Return (x, y) of the center of cell containing provided text 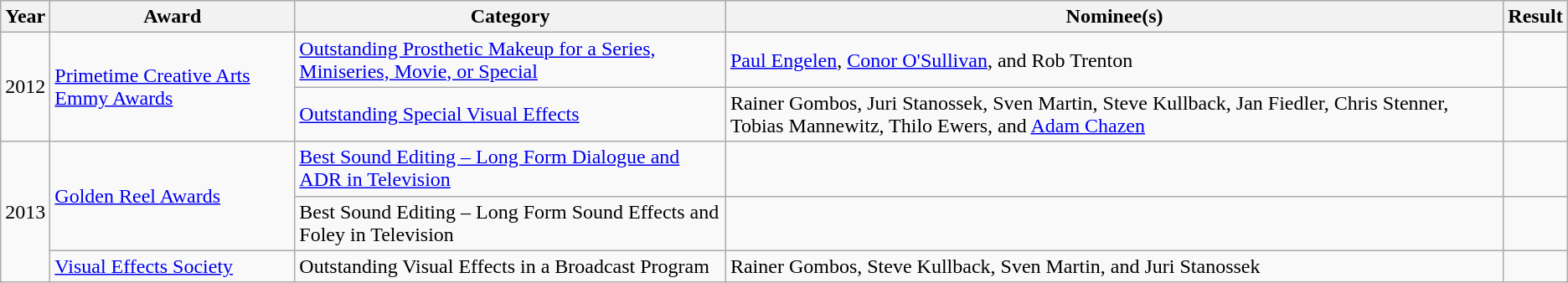
Outstanding Special Visual Effects (511, 114)
2012 (25, 87)
Year (25, 17)
Visual Effects Society (173, 266)
Result (1535, 17)
Rainer Gombos, Juri Stanossek, Sven Martin, Steve Kullback, Jan Fiedler, Chris Stenner, Tobias Mannewitz, Thilo Ewers, and Adam Chazen (1114, 114)
Paul Engelen, Conor O'Sullivan, and Rob Trenton (1114, 60)
Outstanding Prosthetic Makeup for a Series, Miniseries, Movie, or Special (511, 60)
Best Sound Editing – Long Form Sound Effects and Foley in Television (511, 223)
Award (173, 17)
Nominee(s) (1114, 17)
Rainer Gombos, Steve Kullback, Sven Martin, and Juri Stanossek (1114, 266)
Primetime Creative Arts Emmy Awards (173, 87)
Golden Reel Awards (173, 196)
Outstanding Visual Effects in a Broadcast Program (511, 266)
Category (511, 17)
2013 (25, 212)
Best Sound Editing – Long Form Dialogue and ADR in Television (511, 169)
